From the cell containing the given text, extract its center point as [X, Y] coordinate. 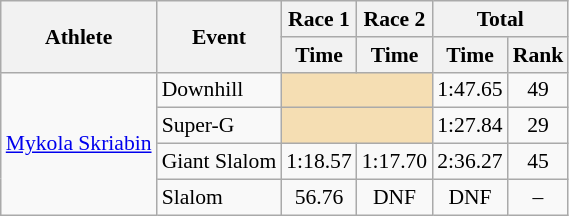
Downhill [220, 90]
45 [538, 162]
Event [220, 36]
Athlete [79, 36]
1:47.65 [470, 90]
Giant Slalom [220, 162]
49 [538, 90]
Rank [538, 55]
Mykola Skriabin [79, 143]
1:17.70 [394, 162]
56.76 [318, 197]
Slalom [220, 197]
Race 1 [318, 19]
– [538, 197]
Total [500, 19]
2:36.27 [470, 162]
1:18.57 [318, 162]
1:27.84 [470, 126]
Race 2 [394, 19]
Super-G [220, 126]
29 [538, 126]
